From the cell containing the given text, extract its center point as (x, y) coordinate. 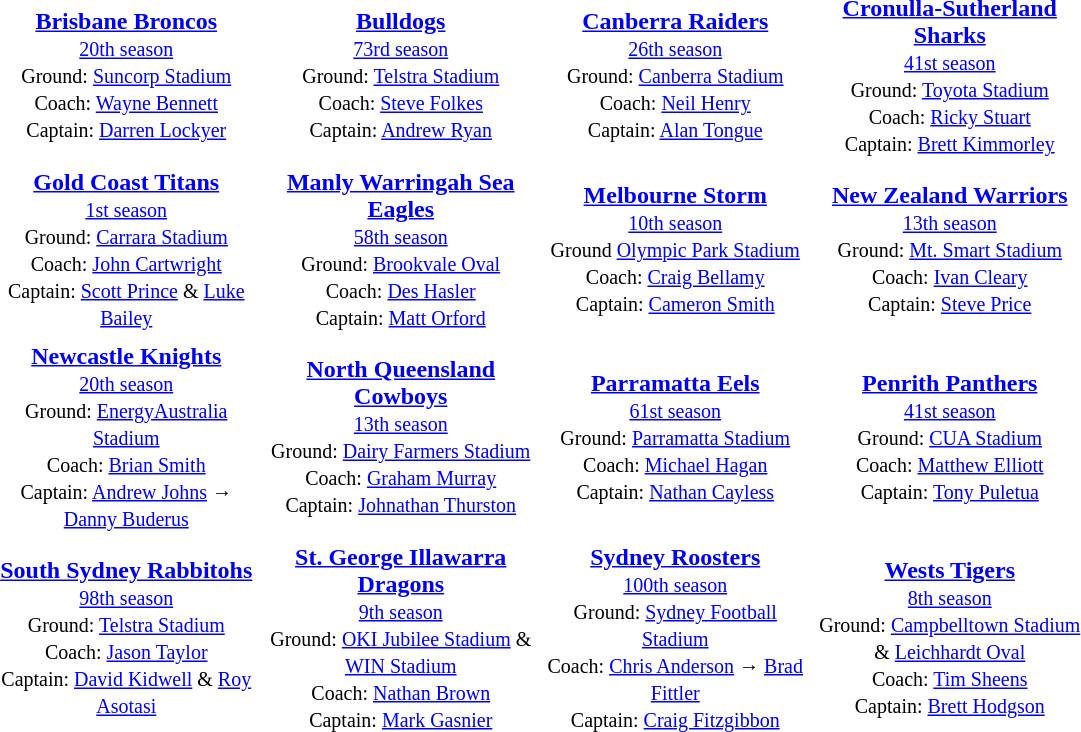
Parramatta Eels 61st seasonGround: Parramatta StadiumCoach: Michael HaganCaptain: Nathan Cayless (676, 437)
Melbourne Storm 10th seasonGround Olympic Park StadiumCoach: Craig BellamyCaptain: Cameron Smith (676, 250)
North Queensland Cowboys 13th seasonGround: Dairy Farmers StadiumCoach: Graham MurrayCaptain: Johnathan Thurston (401, 437)
Manly Warringah Sea Eagles 58th seasonGround: Brookvale OvalCoach: Des HaslerCaptain: Matt Orford (401, 250)
